Scan for the cell matching the given text and deliver its [x, y] coordinate at center. 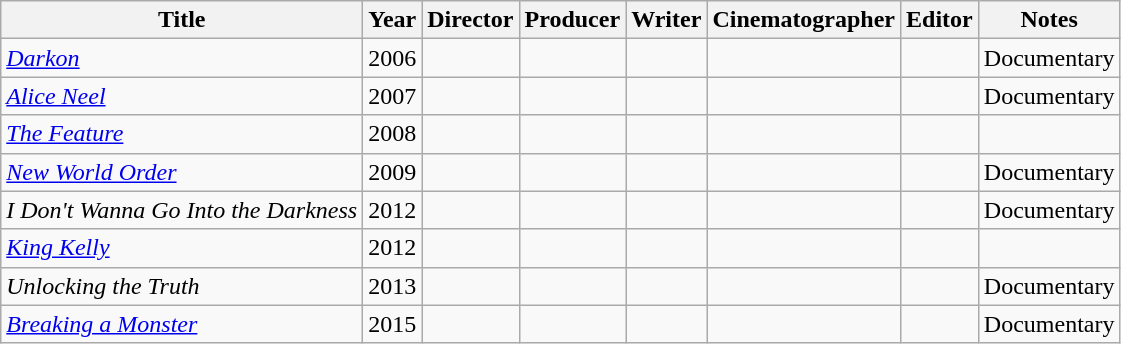
2009 [392, 172]
Breaking a Monster [182, 324]
2013 [392, 286]
Cinematographer [804, 20]
Producer [572, 20]
2008 [392, 134]
2007 [392, 96]
2006 [392, 58]
Director [470, 20]
Title [182, 20]
Darkon [182, 58]
2015 [392, 324]
Editor [940, 20]
King Kelly [182, 248]
Year [392, 20]
Alice Neel [182, 96]
The Feature [182, 134]
Writer [666, 20]
Unlocking the Truth [182, 286]
I Don't Wanna Go Into the Darkness [182, 210]
New World Order [182, 172]
Notes [1049, 20]
